Output the [x, y] coordinate of the center of the cell containing the given text.  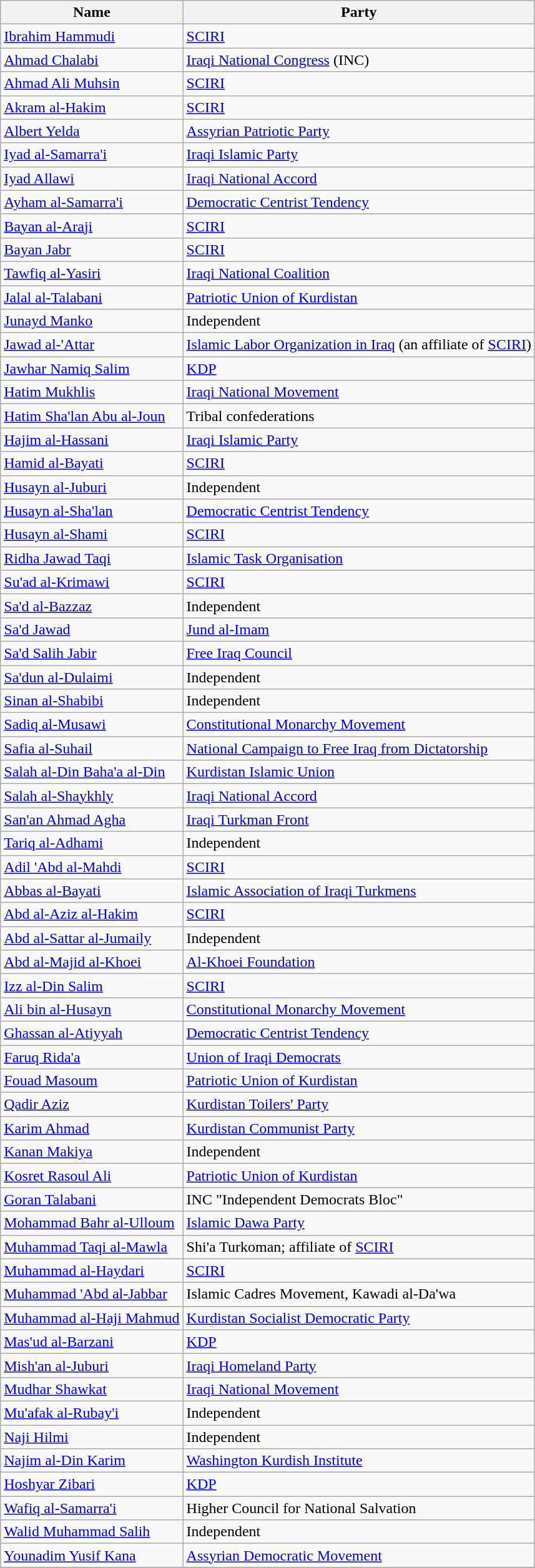
Muhammad al-Haji Mahmud [92, 1318]
Mas'ud al-Barzani [92, 1342]
Islamic Task Organisation [358, 558]
Mohammad Bahr al-Ulloum [92, 1223]
Iyad Allawi [92, 178]
Mudhar Shawkat [92, 1389]
Kurdistan Toilers' Party [358, 1105]
Al-Khoei Foundation [358, 962]
Abd al-Aziz al-Hakim [92, 914]
Junayd Manko [92, 321]
Muhammad al-Haydari [92, 1270]
Islamic Association of Iraqi Turkmens [358, 891]
Shi'a Turkoman; affiliate of SCIRI [358, 1247]
Adil 'Abd al-Mahdi [92, 867]
Union of Iraqi Democrats [358, 1057]
Kurdistan Communist Party [358, 1128]
INC "Independent Democrats Bloc" [358, 1199]
Tribal confederations [358, 416]
Jalal al-Talabani [92, 298]
Sa'dun al-Dulaimi [92, 677]
Iyad al-Samarra'i [92, 155]
Ali bin al-Husayn [92, 1009]
Hatim Mukhlis [92, 392]
Faruq Rida'a [92, 1057]
Abd al-Sattar al-Jumaily [92, 938]
Hajim al-Hassani [92, 440]
Washington Kurdish Institute [358, 1461]
Islamic Labor Organization in Iraq (an affiliate of SCIRI) [358, 345]
Jund al-Imam [358, 629]
Younadim Yusif Kana [92, 1556]
Islamic Dawa Party [358, 1223]
Sa'd Salih Jabir [92, 653]
Safia al-Suhail [92, 748]
San'an Ahmad Agha [92, 820]
Abbas al-Bayati [92, 891]
Jawhar Namiq Salim [92, 369]
Kanan Makiya [92, 1152]
Sa'd al-Bazzaz [92, 606]
Iraqi Turkman Front [358, 820]
Najim al-Din Karim [92, 1461]
Muhammad 'Abd al-Jabbar [92, 1294]
Karim Ahmad [92, 1128]
Hatim Sha'lan Abu al-Joun [92, 416]
Assyrian Patriotic Party [358, 131]
Kurdistan Socialist Democratic Party [358, 1318]
Iraqi National Coalition [358, 273]
Ahmad Ali Muhsin [92, 84]
Muhammad Taqi al-Mawla [92, 1247]
Higher Council for National Salvation [358, 1508]
Name [92, 12]
Akram al-Hakim [92, 107]
Ibrahim Hammudi [92, 36]
Bayan Jabr [92, 249]
Abd al-Majid al-Khoei [92, 962]
Tariq al-Adhami [92, 843]
Free Iraq Council [358, 653]
Bayan al-Araji [92, 226]
Sa'd Jawad [92, 629]
Ahmad Chalabi [92, 60]
Jawad al-'Attar [92, 345]
Naji Hilmi [92, 1436]
Husayn al-Sha'lan [92, 511]
Assyrian Democratic Movement [358, 1556]
Wafiq al-Samarra'i [92, 1508]
Fouad Masoum [92, 1081]
Izz al-Din Salim [92, 985]
Goran Talabani [92, 1199]
Walid Muhammad Salih [92, 1532]
Mish'an al-Juburi [92, 1365]
Iraqi Homeland Party [358, 1365]
Ridha Jawad Taqi [92, 558]
Hamid al-Bayati [92, 463]
Ghassan al-Atiyyah [92, 1033]
Party [358, 12]
Hoshyar Zibari [92, 1484]
Qadir Aziz [92, 1105]
Husayn al-Shami [92, 535]
Salah al-Din Baha'a al-Din [92, 772]
National Campaign to Free Iraq from Dictatorship [358, 748]
Iraqi National Congress (INC) [358, 60]
Su'ad al-Krimawi [92, 582]
Sinan al-Shabibi [92, 701]
Ayham al-Samarra'i [92, 202]
Albert Yelda [92, 131]
Husayn al-Juburi [92, 487]
Kosret Rasoul Ali [92, 1176]
Mu'afak al-Rubay'i [92, 1413]
Tawfiq al-Yasiri [92, 273]
Islamic Cadres Movement, Kawadi al-Da'wa [358, 1294]
Kurdistan Islamic Union [358, 772]
Sadiq al-Musawi [92, 725]
Salah al-Shaykhly [92, 796]
